Find where the given text appears and provide that cell's center as [x, y] coordinate. 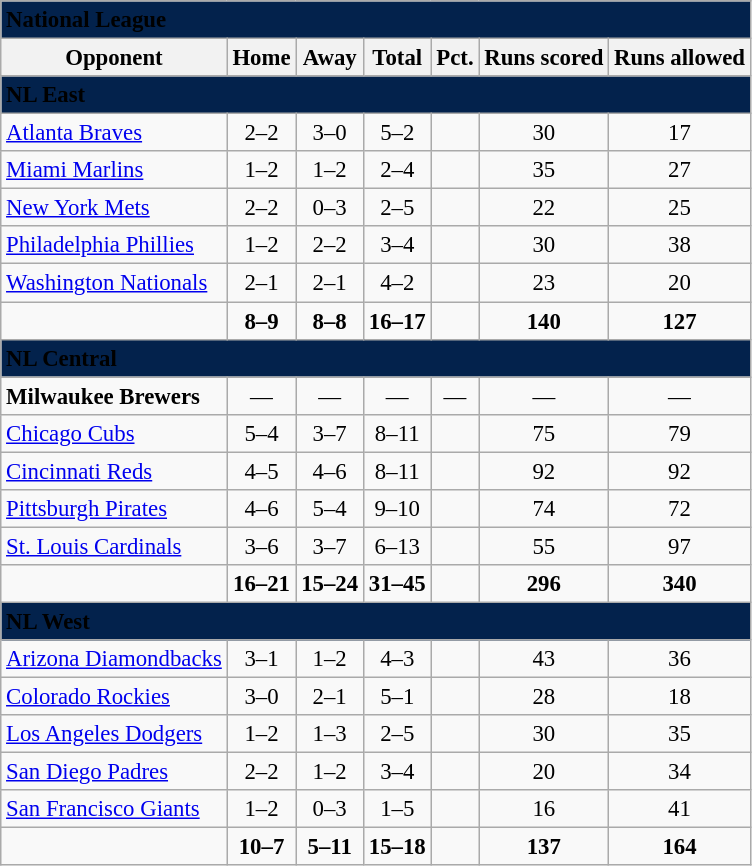
Pittsburgh Pirates [114, 509]
79 [680, 433]
Runs scored [544, 58]
16–21 [262, 584]
Pct. [455, 58]
4–3 [397, 659]
16 [544, 809]
Away [330, 58]
16–17 [397, 321]
22 [544, 208]
127 [680, 321]
8–8 [330, 321]
10–7 [262, 847]
36 [680, 659]
1–3 [330, 734]
New York Mets [114, 208]
55 [544, 546]
Home [262, 58]
San Francisco Giants [114, 809]
9–10 [397, 509]
San Diego Padres [114, 772]
Philadelphia Phillies [114, 245]
97 [680, 546]
Total [397, 58]
Atlanta Braves [114, 133]
NL West [376, 621]
NL Central [376, 358]
28 [544, 697]
75 [544, 433]
140 [544, 321]
6–13 [397, 546]
18 [680, 697]
23 [544, 283]
296 [544, 584]
8–9 [262, 321]
72 [680, 509]
Opponent [114, 58]
Colorado Rockies [114, 697]
3–6 [262, 546]
National League [376, 20]
Arizona Diamondbacks [114, 659]
15–24 [330, 584]
164 [680, 847]
5–1 [397, 697]
Milwaukee Brewers [114, 396]
340 [680, 584]
Runs allowed [680, 58]
4–2 [397, 283]
Washington Nationals [114, 283]
St. Louis Cardinals [114, 546]
34 [680, 772]
15–18 [397, 847]
5–2 [397, 133]
Chicago Cubs [114, 433]
3–1 [262, 659]
NL East [376, 95]
17 [680, 133]
27 [680, 170]
Miami Marlins [114, 170]
74 [544, 509]
1–5 [397, 809]
137 [544, 847]
41 [680, 809]
38 [680, 245]
31–45 [397, 584]
2–4 [397, 170]
Cincinnati Reds [114, 471]
43 [544, 659]
5–11 [330, 847]
25 [680, 208]
Los Angeles Dodgers [114, 734]
4–5 [262, 471]
